Output the (x, y) coordinate of the center of the cell containing the given text.  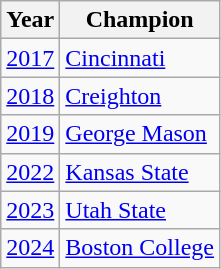
2023 (30, 210)
Champion (140, 20)
Utah State (140, 210)
Year (30, 20)
Boston College (140, 248)
2019 (30, 134)
George Mason (140, 134)
2022 (30, 172)
Kansas State (140, 172)
2017 (30, 58)
2018 (30, 96)
Cincinnati (140, 58)
Creighton (140, 96)
2024 (30, 248)
